Return the [x, y] coordinate for the center point of the cell that contains the specified text.  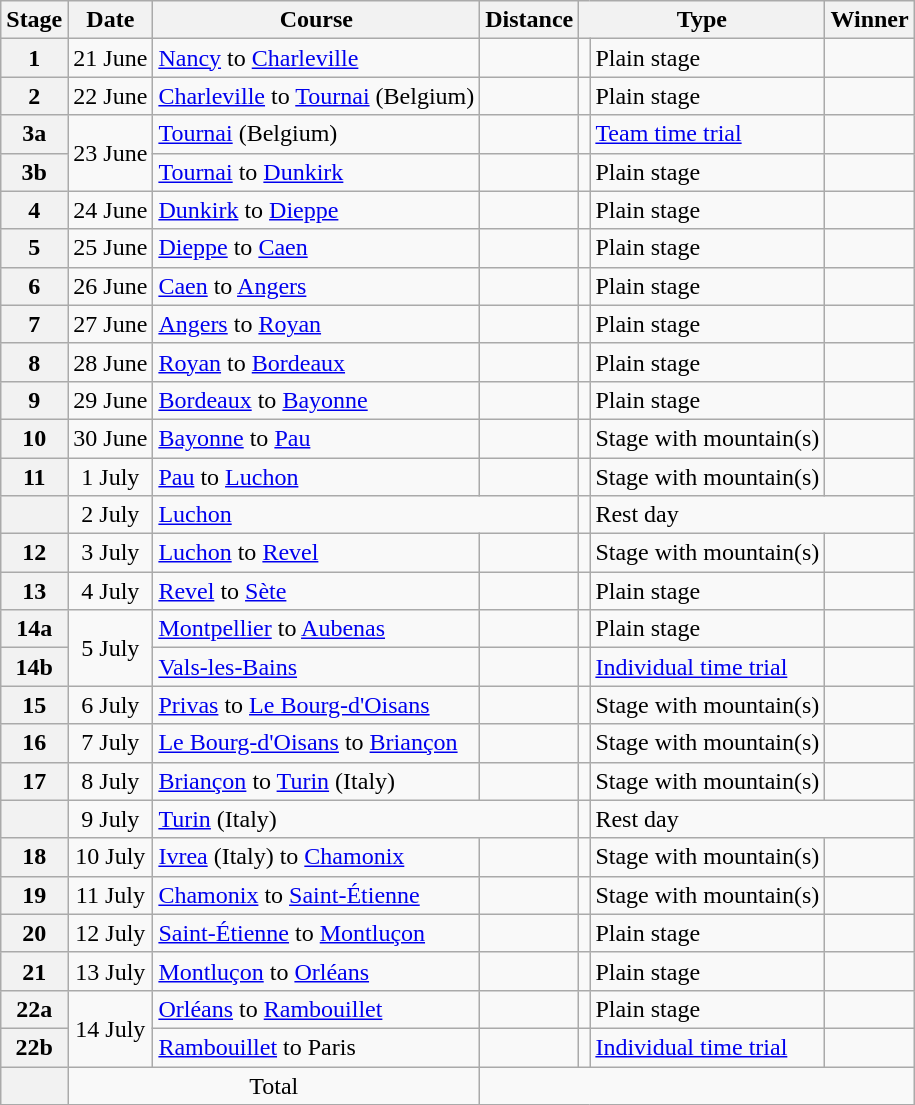
2 [34, 96]
Stage [34, 20]
Ivrea (Italy) to Chamonix [316, 857]
Date [110, 20]
Nancy to Charleville [316, 58]
5 July [110, 648]
Luchon [366, 515]
Vals-les-Bains [316, 667]
4 July [110, 591]
26 June [110, 286]
Luchon to Revel [316, 553]
4 [34, 210]
25 June [110, 248]
Saint-Étienne to Montluçon [316, 933]
22 June [110, 96]
24 June [110, 210]
30 June [110, 438]
Type [702, 20]
16 [34, 743]
12 July [110, 933]
2 July [110, 515]
Montpellier to Aubenas [316, 629]
Total [274, 1085]
27 June [110, 324]
Orléans to Rambouillet [316, 1009]
8 July [110, 781]
Le Bourg-d'Oisans to Briançon [316, 743]
10 July [110, 857]
15 [34, 705]
22a [34, 1009]
Angers to Royan [316, 324]
19 [34, 895]
7 July [110, 743]
14 July [110, 1028]
3b [34, 172]
Winner [870, 20]
Privas to Le Bourg-d'Oisans [316, 705]
Bayonne to Pau [316, 438]
18 [34, 857]
23 June [110, 153]
Bordeaux to Bayonne [316, 400]
13 [34, 591]
1 July [110, 477]
1 [34, 58]
Revel to Sète [316, 591]
21 [34, 971]
Dunkirk to Dieppe [316, 210]
11 July [110, 895]
9 [34, 400]
Caen to Angers [316, 286]
9 July [110, 819]
7 [34, 324]
6 July [110, 705]
Montluçon to Orléans [316, 971]
14a [34, 629]
Charleville to Tournai (Belgium) [316, 96]
Tournai to Dunkirk [316, 172]
6 [34, 286]
Royan to Bordeaux [316, 362]
Dieppe to Caen [316, 248]
17 [34, 781]
Distance [530, 20]
28 June [110, 362]
Rambouillet to Paris [316, 1047]
Briançon to Turin (Italy) [316, 781]
Turin (Italy) [366, 819]
29 June [110, 400]
11 [34, 477]
3 July [110, 553]
5 [34, 248]
3a [34, 134]
Chamonix to Saint-Étienne [316, 895]
Course [316, 20]
Team time trial [708, 134]
10 [34, 438]
20 [34, 933]
Pau to Luchon [316, 477]
13 July [110, 971]
14b [34, 667]
Tournai (Belgium) [316, 134]
8 [34, 362]
22b [34, 1047]
21 June [110, 58]
12 [34, 553]
